For the text-containing cell, return its midpoint in (x, y) coordinate format. 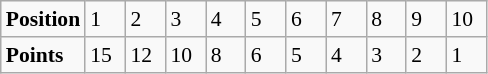
9 (426, 19)
7 (346, 19)
12 (145, 55)
Points (43, 55)
Position (43, 19)
15 (105, 55)
